Identify which cell holds the provided text, then report its (X, Y) central coordinate. 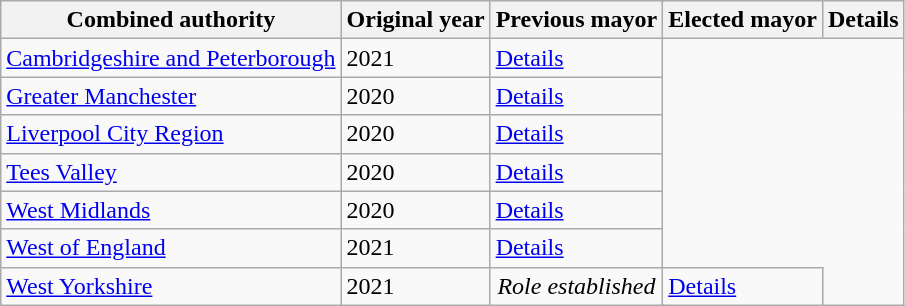
Combined authority (171, 20)
Liverpool City Region (171, 134)
Previous mayor (576, 20)
Greater Manchester (171, 96)
West Midlands (171, 210)
West Yorkshire (171, 286)
Tees Valley (171, 172)
West of England (171, 248)
Cambridgeshire and Peterborough (171, 58)
Role established (576, 286)
Original year (416, 20)
Elected mayor (743, 20)
